Identify which cell holds the provided text, then report its [X, Y] central coordinate. 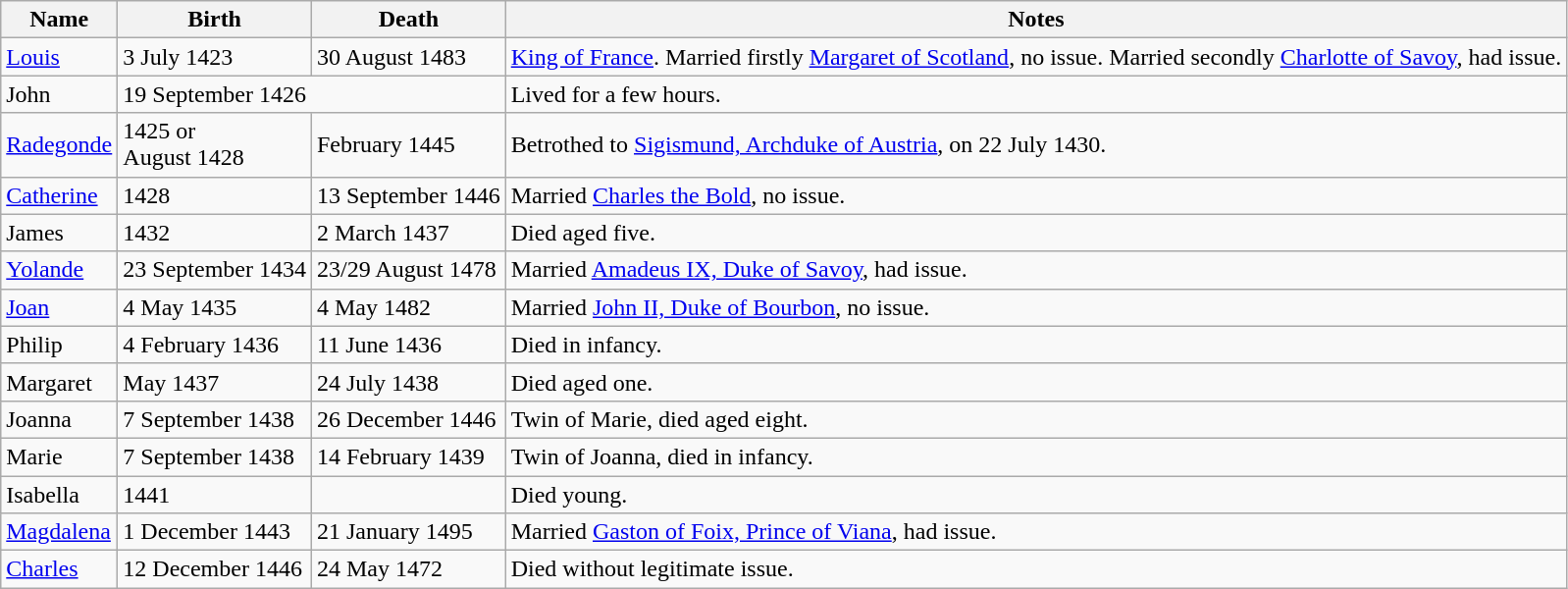
King of France. Married firstly Margaret of Scotland, no issue. Married secondly Charlotte of Savoy, had issue. [1036, 57]
Margaret [59, 382]
Died young. [1036, 494]
13 September 1446 [408, 195]
John [59, 94]
4 May 1435 [215, 307]
1432 [215, 233]
Louis [59, 57]
4 May 1482 [408, 307]
Radegonde [59, 145]
Joanna [59, 419]
26 December 1446 [408, 419]
Name [59, 20]
Catherine [59, 195]
14 February 1439 [408, 456]
23/29 August 1478 [408, 270]
Died without legitimate issue. [1036, 569]
Married Charles the Bold, no issue. [1036, 195]
Death [408, 20]
Twin of Joanna, died in infancy. [1036, 456]
11 June 1436 [408, 345]
Charles [59, 569]
May 1437 [215, 382]
Died aged five. [1036, 233]
Died aged one. [1036, 382]
1425 or August 1428 [215, 145]
Marie [59, 456]
Notes [1036, 20]
4 February 1436 [215, 345]
1 December 1443 [215, 532]
Twin of Marie, died aged eight. [1036, 419]
23 September 1434 [215, 270]
3 July 1423 [215, 57]
Married Amadeus IX, Duke of Savoy, had issue. [1036, 270]
Married Gaston of Foix, Prince of Viana, had issue. [1036, 532]
Lived for a few hours. [1036, 94]
1428 [215, 195]
Yolande [59, 270]
Birth [215, 20]
February 1445 [408, 145]
Magdalena [59, 532]
12 December 1446 [215, 569]
2 March 1437 [408, 233]
19 September 1426 [312, 94]
21 January 1495 [408, 532]
24 May 1472 [408, 569]
Married John II, Duke of Bourbon, no issue. [1036, 307]
30 August 1483 [408, 57]
Isabella [59, 494]
1441 [215, 494]
Joan [59, 307]
Betrothed to Sigismund, Archduke of Austria, on 22 July 1430. [1036, 145]
James [59, 233]
Died in infancy. [1036, 345]
Philip [59, 345]
24 July 1438 [408, 382]
